Determine the (X, Y) coordinate at the center of the cell enclosing the given text.  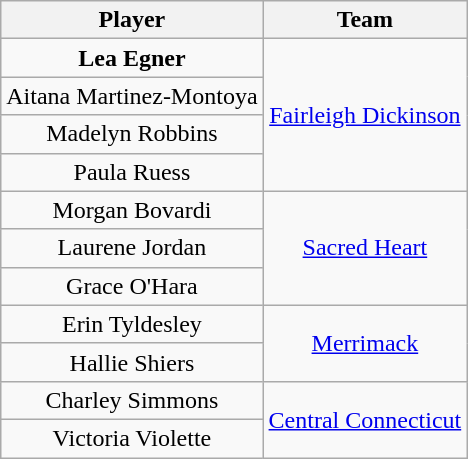
Grace O'Hara (132, 286)
Charley Simmons (132, 400)
Team (365, 20)
Lea Egner (132, 58)
Paula Ruess (132, 172)
Hallie Shiers (132, 362)
Sacred Heart (365, 248)
Victoria Violette (132, 438)
Player (132, 20)
Erin Tyldesley (132, 324)
Merrimack (365, 343)
Madelyn Robbins (132, 134)
Morgan Bovardi (132, 210)
Central Connecticut (365, 419)
Fairleigh Dickinson (365, 115)
Laurene Jordan (132, 248)
Aitana Martinez-Montoya (132, 96)
